Return (x, y) of the center of cell containing provided text 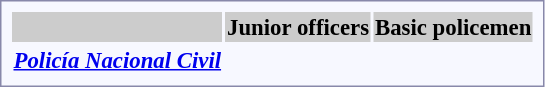
Basic policemen (454, 27)
Junior officers (298, 27)
Policía Nacional Civil (118, 60)
